Search for the cell housing the specified text and yield its [x, y] center coordinate. 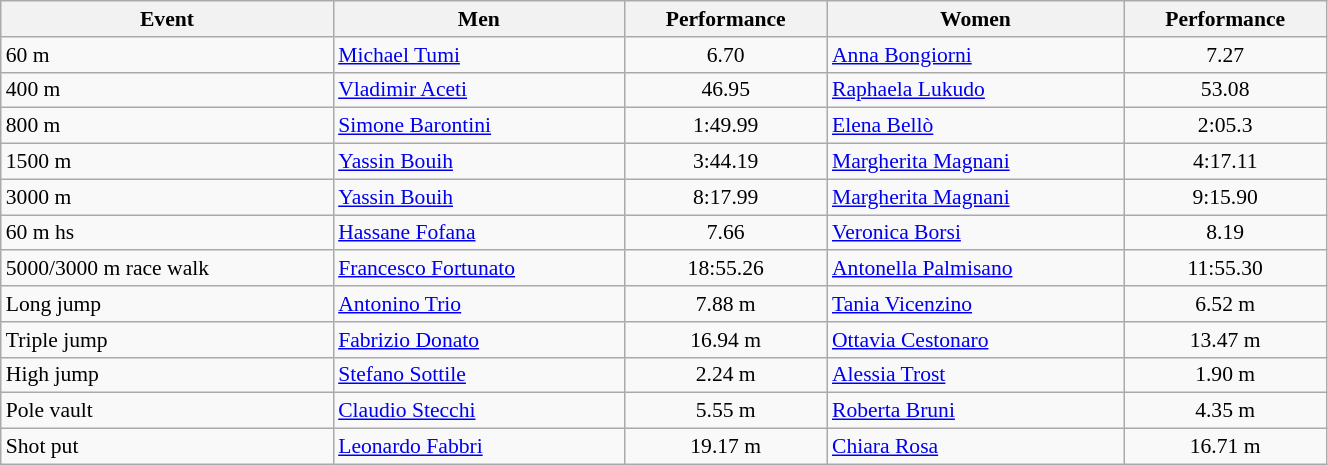
400 m [167, 90]
46.95 [725, 90]
6.52 m [1226, 304]
Event [167, 19]
Elena Bellò [976, 126]
8.19 [1226, 233]
9:15.90 [1226, 197]
19.17 m [725, 447]
Women [976, 19]
Vladimir Aceti [478, 90]
60 m hs [167, 233]
Anna Bongiorni [976, 55]
Raphaela Lukudo [976, 90]
5.55 m [725, 411]
13.47 m [1226, 340]
60 m [167, 55]
Stefano Sottile [478, 375]
Triple jump [167, 340]
Claudio Stecchi [478, 411]
Pole vault [167, 411]
18:55.26 [725, 269]
6.70 [725, 55]
8:17.99 [725, 197]
2.24 m [725, 375]
Michael Tumi [478, 55]
7.88 m [725, 304]
Tania Vicenzino [976, 304]
1.90 m [1226, 375]
800 m [167, 126]
1500 m [167, 162]
Veronica Borsi [976, 233]
3:44.19 [725, 162]
Hassane Fofana [478, 233]
4.35 m [1226, 411]
Shot put [167, 447]
7.66 [725, 233]
Simone Barontini [478, 126]
16.71 m [1226, 447]
Fabrizio Donato [478, 340]
Long jump [167, 304]
1:49.99 [725, 126]
5000/3000 m race walk [167, 269]
2:05.3 [1226, 126]
Leonardo Fabbri [478, 447]
Alessia Trost [976, 375]
Ottavia Cestonaro [976, 340]
High jump [167, 375]
4:17.11 [1226, 162]
3000 m [167, 197]
7.27 [1226, 55]
Antonino Trio [478, 304]
Men [478, 19]
16.94 m [725, 340]
53.08 [1226, 90]
Chiara Rosa [976, 447]
Roberta Bruni [976, 411]
Antonella Palmisano [976, 269]
Francesco Fortunato [478, 269]
11:55.30 [1226, 269]
